Scan for the cell matching the given text and deliver its (x, y) coordinate at center. 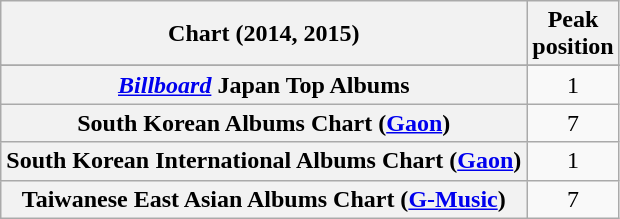
Peakposition (573, 34)
South Korean Albums Chart (Gaon) (264, 123)
Taiwanese East Asian Albums Chart (G-Music) (264, 199)
Chart (2014, 2015) (264, 34)
South Korean International Albums Chart (Gaon) (264, 161)
Billboard Japan Top Albums (264, 85)
